Find where the given text appears and provide that cell's center as [X, Y] coordinate. 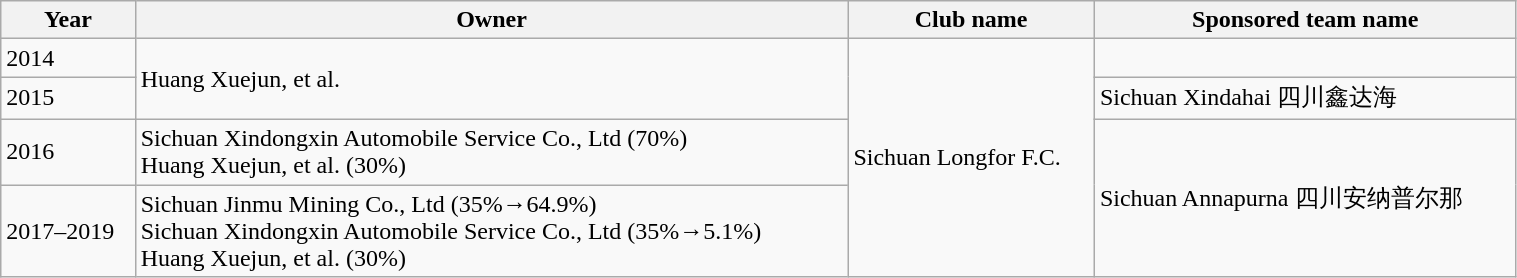
2017–2019 [68, 230]
Sichuan Annapurna 四川安纳普尔那 [1305, 198]
Sichuan Xindongxin Automobile Service Co., Ltd (70%) Huang Xuejun, et al. (30%) [492, 152]
2014 [68, 58]
Sichuan Jinmu Mining Co., Ltd (35%→64.9%) Sichuan Xindongxin Automobile Service Co., Ltd (35%→5.1%) Huang Xuejun, et al. (30%) [492, 230]
Owner [492, 20]
Sichuan Longfor F.C. [971, 158]
Club name [971, 20]
Huang Xuejun, et al. [492, 80]
Sponsored team name [1305, 20]
2016 [68, 152]
Sichuan Xindahai 四川鑫达海 [1305, 98]
2015 [68, 98]
Year [68, 20]
